Output the (X, Y) coordinate of the center of the cell containing the given text.  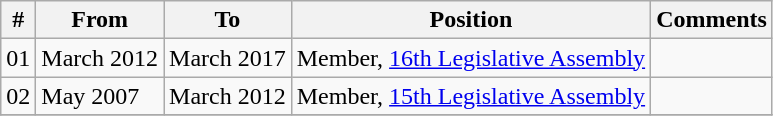
01 (18, 58)
May 2007 (100, 96)
# (18, 20)
Member, 16th Legislative Assembly (470, 58)
Position (470, 20)
March 2017 (228, 58)
From (100, 20)
Member, 15th Legislative Assembly (470, 96)
Comments (712, 20)
To (228, 20)
02 (18, 96)
